Output the (X, Y) coordinate of the center of the cell containing the given text.  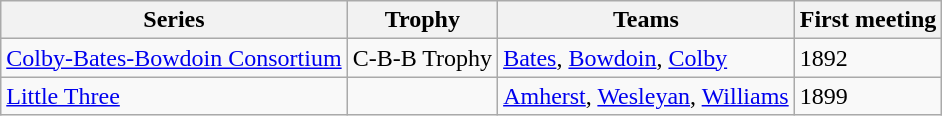
Series (174, 20)
Amherst, Wesleyan, Williams (646, 96)
Trophy (422, 20)
Bates, Bowdoin, Colby (646, 58)
First meeting (868, 20)
Teams (646, 20)
Little Three (174, 96)
1892 (868, 58)
C-B-B Trophy (422, 58)
Colby-Bates-Bowdoin Consortium (174, 58)
1899 (868, 96)
